Provide the [x, y] coordinate of the cell's center where the given text is located.  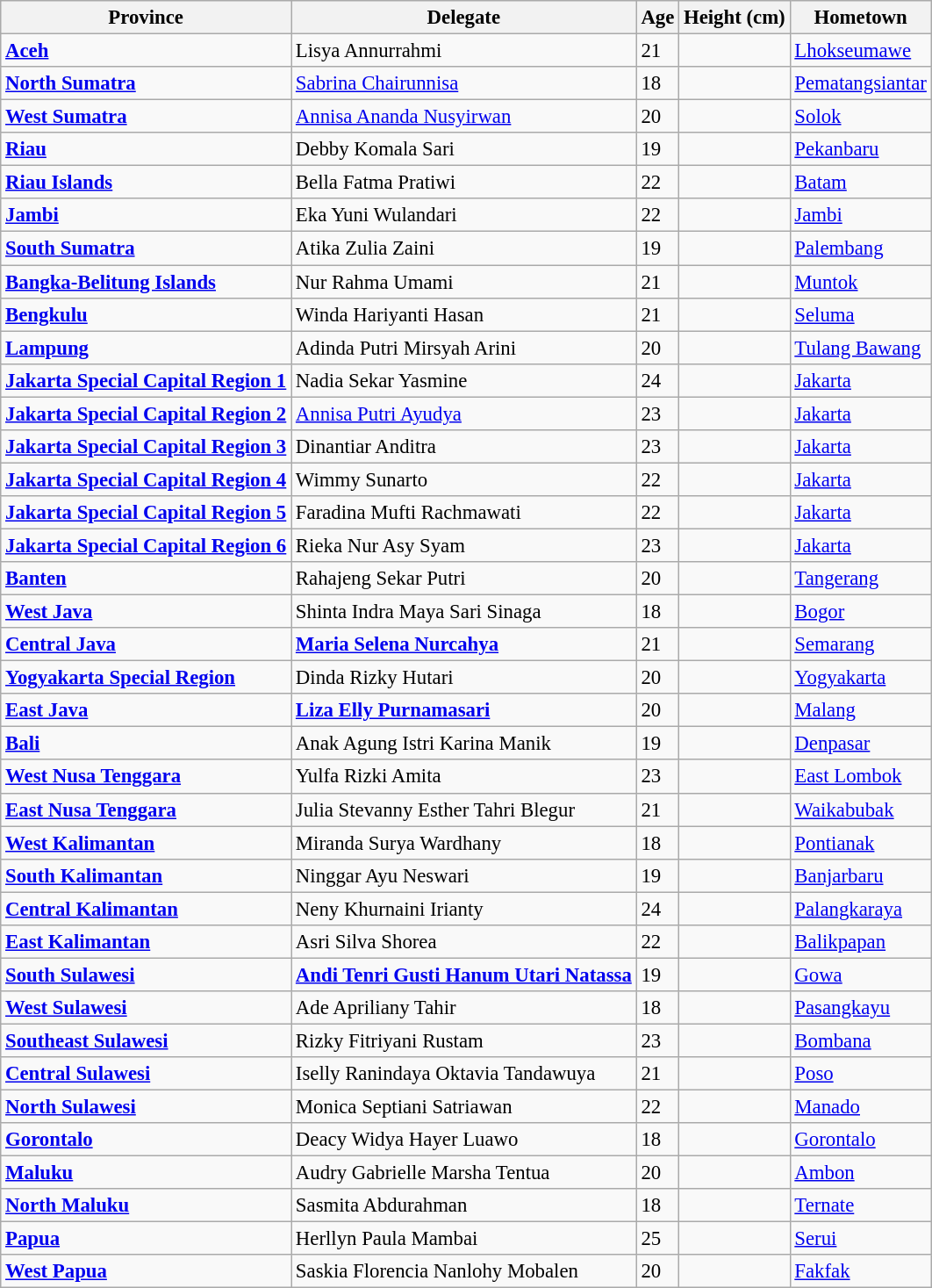
Pasangkayu [860, 1008]
Ninggar Ayu Neswari [464, 875]
Solok [860, 117]
Nadia Sekar Yasmine [464, 380]
Lampung [146, 348]
East Nusa Tenggara [146, 809]
Atika Zulia Zaini [464, 248]
Riau Islands [146, 183]
North Sulawesi [146, 1107]
Seluma [860, 314]
Age [658, 18]
Shinta Indra Maya Sari Sinaga [464, 612]
Papua [146, 1239]
Southeast Sulawesi [146, 1040]
South Sulawesi [146, 975]
Jakarta Special Capital Region 3 [146, 447]
Maria Selena Nurcahya [464, 644]
Lhokseumawe [860, 51]
Yogyakarta Special Region [146, 678]
Ternate [860, 1205]
Riau [146, 149]
Lisya Annurrahmi [464, 51]
West Kalimantan [146, 843]
South Sumatra [146, 248]
Bella Fatma Pratiwi [464, 183]
Miranda Surya Wardhany [464, 843]
Province [146, 18]
Dinda Rizky Hutari [464, 678]
Rieka Nur Asy Syam [464, 545]
Hometown [860, 18]
Manado [860, 1107]
East Java [146, 710]
Maluku [146, 1173]
Delegate [464, 18]
Rizky Fitriyani Rustam [464, 1040]
Neny Khurnaini Irianty [464, 909]
Height (cm) [735, 18]
Wimmy Sunarto [464, 479]
Ade Apriliany Tahir [464, 1008]
Batam [860, 183]
Yulfa Rizki Amita [464, 777]
Tangerang [860, 579]
Semarang [860, 644]
Herllyn Paula Mambai [464, 1239]
Malang [860, 710]
25 [658, 1239]
Ambon [860, 1173]
Bali [146, 744]
Tulang Bawang [860, 348]
Jakarta Special Capital Region 4 [146, 479]
Central Sulawesi [146, 1074]
Bogor [860, 612]
Banten [146, 579]
Nur Rahma Umami [464, 282]
Pematangsiantar [860, 83]
Debby Komala Sari [464, 149]
Poso [860, 1074]
South Kalimantan [146, 875]
Asri Silva Shorea [464, 942]
East Lombok [860, 777]
Serui [860, 1239]
Bangka-Belitung Islands [146, 282]
Faradina Mufti Rachmawati [464, 513]
Pekanbaru [860, 149]
Bengkulu [146, 314]
Annisa Putri Ayudya [464, 414]
Dinantiar Anditra [464, 447]
Balikpapan [860, 942]
Anak Agung Istri Karina Manik [464, 744]
Aceh [146, 51]
West Sulawesi [146, 1008]
Pontianak [860, 843]
Denpasar [860, 744]
West Sumatra [146, 117]
Bombana [860, 1040]
Deacy Widya Hayer Luawo [464, 1140]
Jakarta Special Capital Region 6 [146, 545]
Central Kalimantan [146, 909]
Muntok [860, 282]
Sasmita Abdurahman [464, 1205]
Andi Tenri Gusti Hanum Utari Natassa [464, 975]
Jakarta Special Capital Region 1 [146, 380]
Eka Yuni Wulandari [464, 215]
Waikabubak [860, 809]
Rahajeng Sekar Putri [464, 579]
Yogyakarta [860, 678]
Adinda Putri Mirsyah Arini [464, 348]
Monica Septiani Satriawan [464, 1107]
West Java [146, 612]
Gowa [860, 975]
Jakarta Special Capital Region 5 [146, 513]
Palangkaraya [860, 909]
Winda Hariyanti Hasan [464, 314]
Banjarbaru [860, 875]
East Kalimantan [146, 942]
North Sumatra [146, 83]
Liza Elly Purnamasari [464, 710]
Annisa Ananda Nusyirwan [464, 117]
Central Java [146, 644]
Palembang [860, 248]
North Maluku [146, 1205]
Sabrina Chairunnisa [464, 83]
Julia Stevanny Esther Tahri Blegur [464, 809]
West Nusa Tenggara [146, 777]
Iselly Ranindaya Oktavia Tandawuya [464, 1074]
Audry Gabrielle Marsha Tentua [464, 1173]
Jakarta Special Capital Region 2 [146, 414]
